Extract the [x, y] coordinate from the center of the cell holding the provided text.  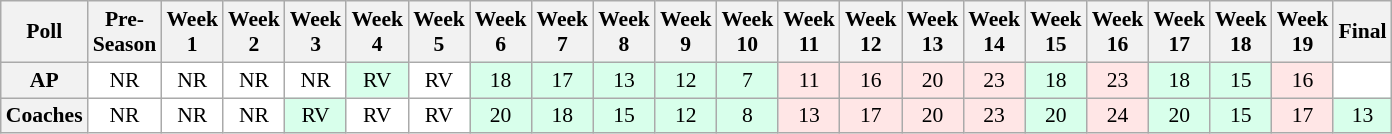
Week11 [809, 32]
11 [809, 80]
Week8 [624, 32]
Pre-Season [125, 32]
Week4 [377, 32]
8 [748, 116]
Week1 [192, 32]
Week18 [1241, 32]
Week3 [316, 32]
Week9 [686, 32]
Week5 [439, 32]
Week2 [254, 32]
Week14 [994, 32]
24 [1118, 116]
Week10 [748, 32]
Week19 [1303, 32]
Week6 [501, 32]
Week17 [1179, 32]
AP [44, 80]
Week16 [1118, 32]
Poll [44, 32]
Week12 [871, 32]
Week15 [1056, 32]
Week7 [562, 32]
Week13 [933, 32]
7 [748, 80]
Final [1362, 32]
Coaches [44, 116]
